Determine the [X, Y] coordinate at the center of the cell enclosing the given text.  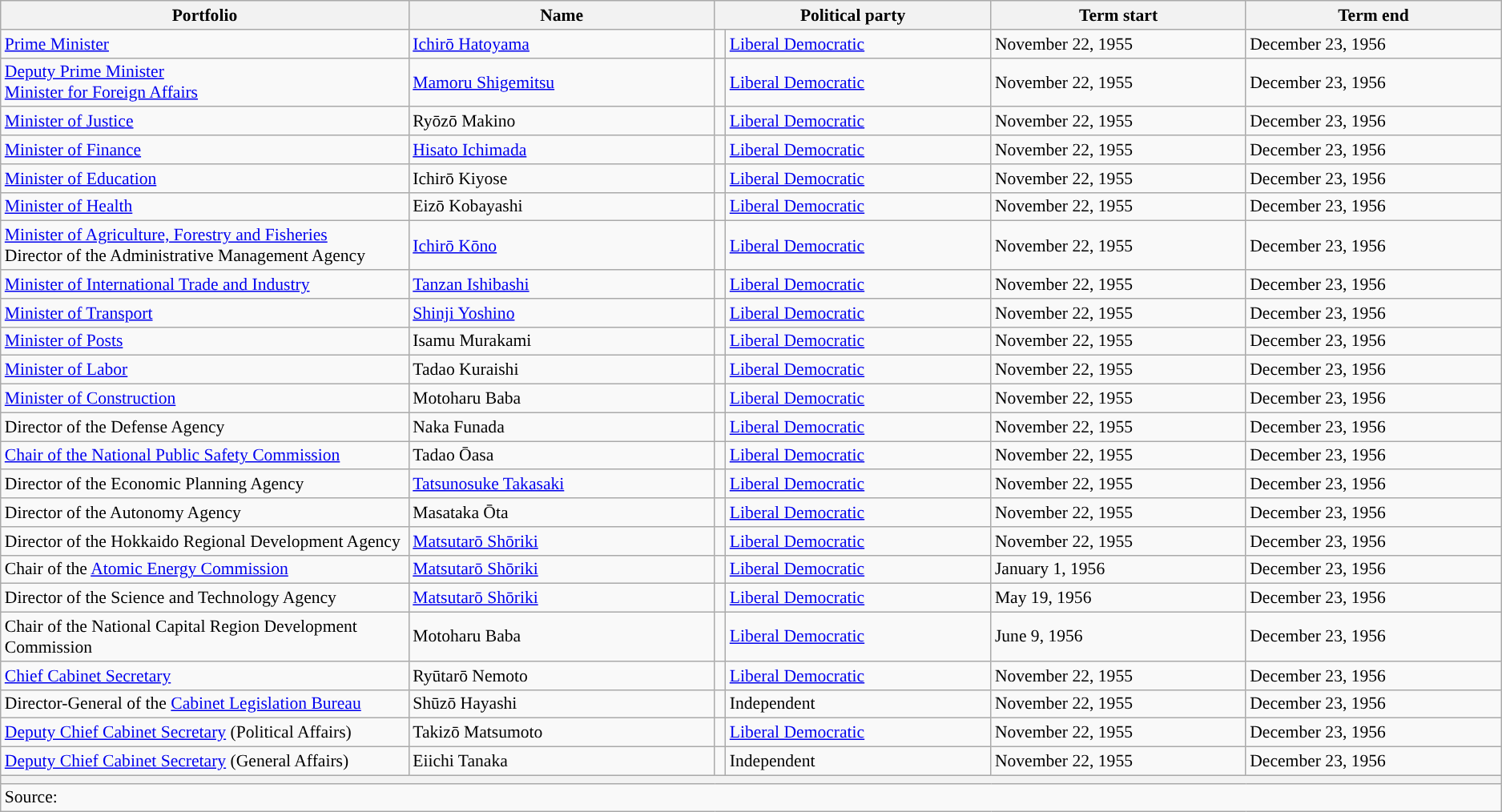
Ryōzō Makino [562, 122]
Director of the Autonomy Agency [205, 513]
Ichirō Kōno [562, 245]
June 9, 1956 [1118, 637]
Term start [1118, 15]
Director-General of the Cabinet Legislation Bureau [205, 704]
Mamoru Shigemitsu [562, 82]
January 1, 1956 [1118, 569]
Tanzan Ishibashi [562, 284]
Minister of Education [205, 179]
Prime Minister [205, 44]
Minister of Finance [205, 150]
Minister of Agriculture, Forestry and FisheriesDirector of the Administrative Management Agency [205, 245]
Deputy Chief Cabinet Secretary (General Affairs) [205, 762]
Director of the Hokkaido Regional Development Agency [205, 541]
Naka Funada [562, 427]
Eiichi Tanaka [562, 762]
Deputy Prime MinisterMinister for Foreign Affairs [205, 82]
Director of the Science and Technology Agency [205, 598]
Political party [852, 15]
Masataka Ōta [562, 513]
Deputy Chief Cabinet Secretary (Political Affairs) [205, 733]
Name [562, 15]
Tadao Kuraishi [562, 370]
Chair of the Atomic Energy Commission [205, 569]
May 19, 1956 [1118, 598]
Tatsunosuke Takasaki [562, 484]
Minister of Transport [205, 313]
Minister of Justice [205, 122]
Term end [1373, 15]
Ichirō Kiyose [562, 179]
Shinji Yoshino [562, 313]
Hisato Ichimada [562, 150]
Shūzō Hayashi [562, 704]
Ryūtarō Nemoto [562, 676]
Isamu Murakami [562, 341]
Minister of Construction [205, 399]
Portfolio [205, 15]
Minister of Labor [205, 370]
Ichirō Hatoyama [562, 44]
Minister of International Trade and Industry [205, 284]
Tadao Ōasa [562, 456]
Chief Cabinet Secretary [205, 676]
Director of the Defense Agency [205, 427]
Chair of the National Capital Region Development Commission [205, 637]
Director of the Economic Planning Agency [205, 484]
Minister of Posts [205, 341]
Minister of Health [205, 207]
Source: [751, 798]
Takizō Matsumoto [562, 733]
Eizō Kobayashi [562, 207]
Chair of the National Public Safety Commission [205, 456]
